Return (X, Y) of the center of cell containing provided text 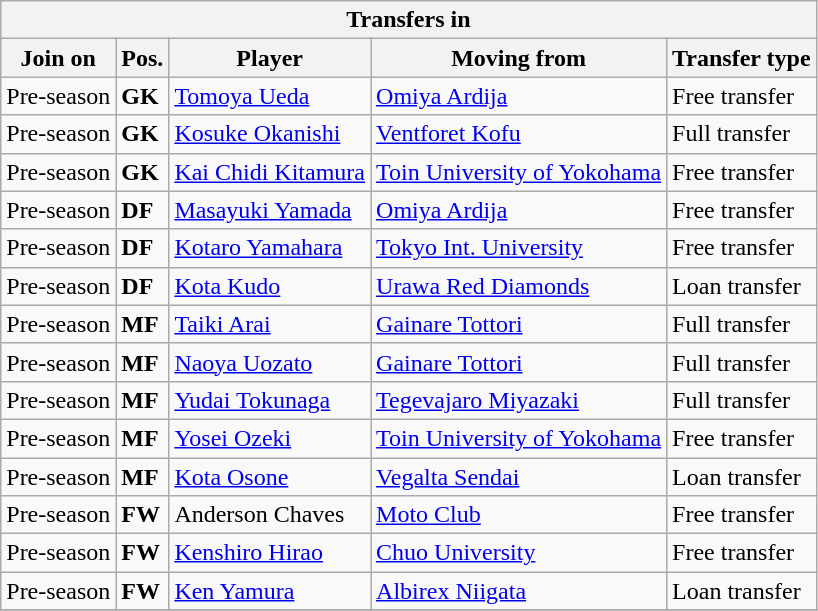
Join on (58, 58)
Kotaro Yamahara (270, 248)
Urawa Red Diamonds (519, 286)
Player (270, 58)
Anderson Chaves (270, 515)
Transfer type (742, 58)
Moto Club (519, 515)
Chuo University (519, 553)
Tegevajaro Miyazaki (519, 400)
Yudai Tokunaga (270, 400)
Vegalta Sendai (519, 477)
Taiki Arai (270, 324)
Masayuki Yamada (270, 210)
Kenshiro Hirao (270, 553)
Transfers in (408, 20)
Kota Kudo (270, 286)
Naoya Uozato (270, 362)
Ken Yamura (270, 591)
Pos. (142, 58)
Tomoya Ueda (270, 96)
Tokyo Int. University (519, 248)
Ventforet Kofu (519, 134)
Kota Osone (270, 477)
Albirex Niigata (519, 591)
Moving from (519, 58)
Yosei Ozeki (270, 438)
Kosuke Okanishi (270, 134)
Kai Chidi Kitamura (270, 172)
